Extract the (x, y) coordinate from the center of the cell holding the provided text.  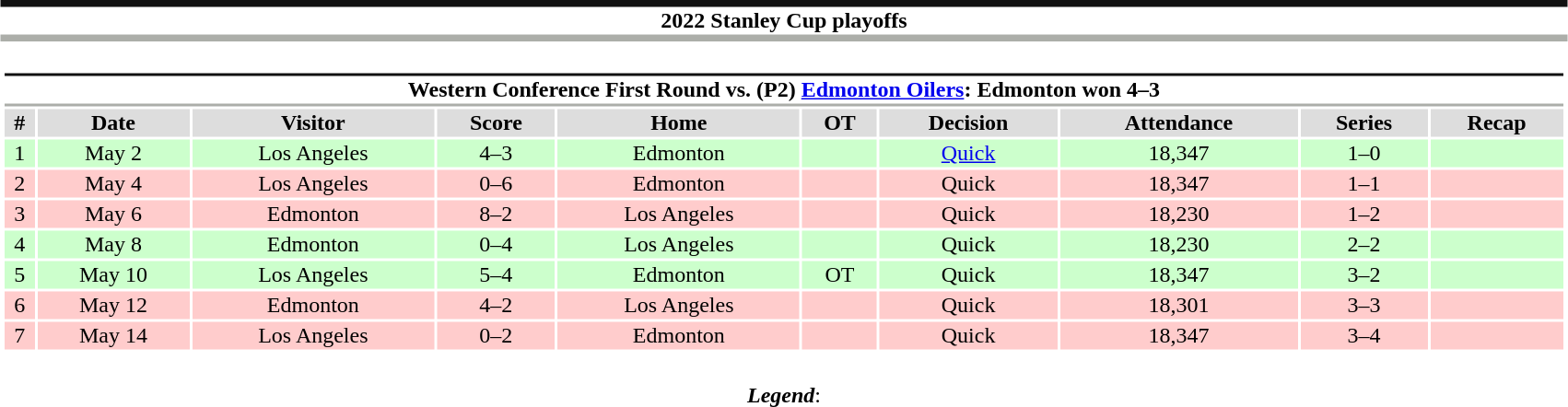
Attendance (1178, 122)
1–1 (1364, 183)
Score (496, 122)
Home (679, 122)
1 (19, 154)
3 (19, 215)
4–3 (496, 154)
0–6 (496, 183)
May 6 (112, 215)
Recap (1497, 122)
0–2 (496, 336)
May 14 (112, 336)
5–4 (496, 275)
18,301 (1178, 305)
4–2 (496, 305)
5 (19, 275)
# (19, 122)
6 (19, 305)
May 2 (112, 154)
2–2 (1364, 244)
3–2 (1364, 275)
Western Conference First Round vs. (P2) Edmonton Oilers: Edmonton won 4–3 (783, 90)
8–2 (496, 215)
3–4 (1364, 336)
2022 Stanley Cup playoffs (784, 20)
May 12 (112, 305)
0–4 (496, 244)
7 (19, 336)
Visitor (313, 122)
Series (1364, 122)
Date (112, 122)
1–0 (1364, 154)
3–3 (1364, 305)
Decision (968, 122)
May 4 (112, 183)
4 (19, 244)
2 (19, 183)
1–2 (1364, 215)
May 10 (112, 275)
May 8 (112, 244)
